Capture the cell that displays the provided text and extract its [x, y] central coordinate. 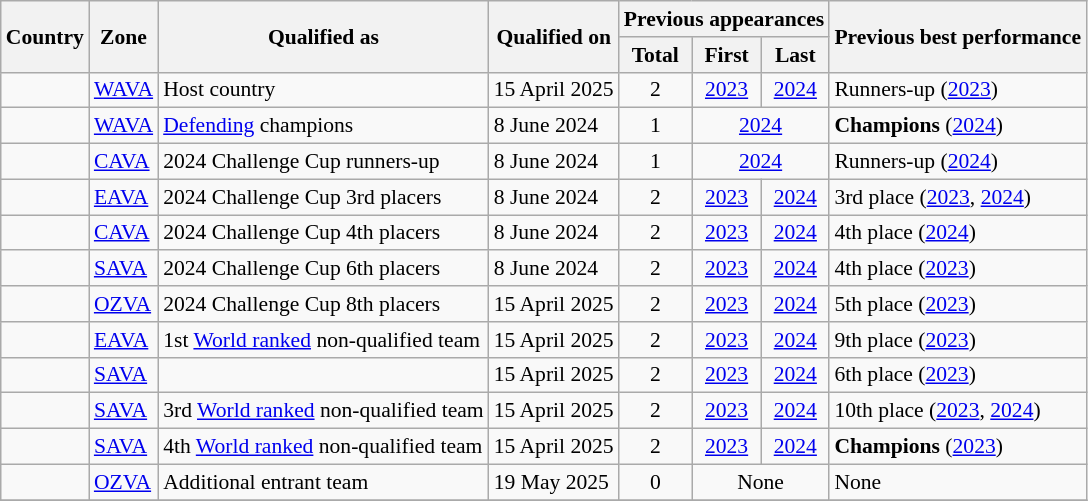
2024 Challenge Cup 8th placers [324, 304]
3rd World ranked non-qualified team [324, 411]
Host country [324, 90]
0 [656, 482]
Additional entrant team [324, 482]
Qualified on [554, 36]
3rd place (2023, 2024) [958, 197]
10th place (2023, 2024) [958, 411]
Zone [124, 36]
19 May 2025 [554, 482]
First [726, 55]
Champions (2024) [958, 126]
Runners-up (2024) [958, 162]
5th place (2023) [958, 304]
2024 Challenge Cup 3rd placers [324, 197]
Qualified as [324, 36]
Previous best performance [958, 36]
9th place (2023) [958, 340]
Champions (2023) [958, 447]
Last [795, 55]
Total [656, 55]
4th place (2024) [958, 233]
Previous appearances [724, 19]
2024 Challenge Cup 4th placers [324, 233]
4th World ranked non-qualified team [324, 447]
4th place (2023) [958, 269]
2024 Challenge Cup runners-up [324, 162]
1st World ranked non-qualified team [324, 340]
6th place (2023) [958, 375]
2024 Challenge Cup 6th placers [324, 269]
Defending champions [324, 126]
Country [45, 36]
Runners-up (2023) [958, 90]
